Search for the cell housing the specified text and yield its (X, Y) center coordinate. 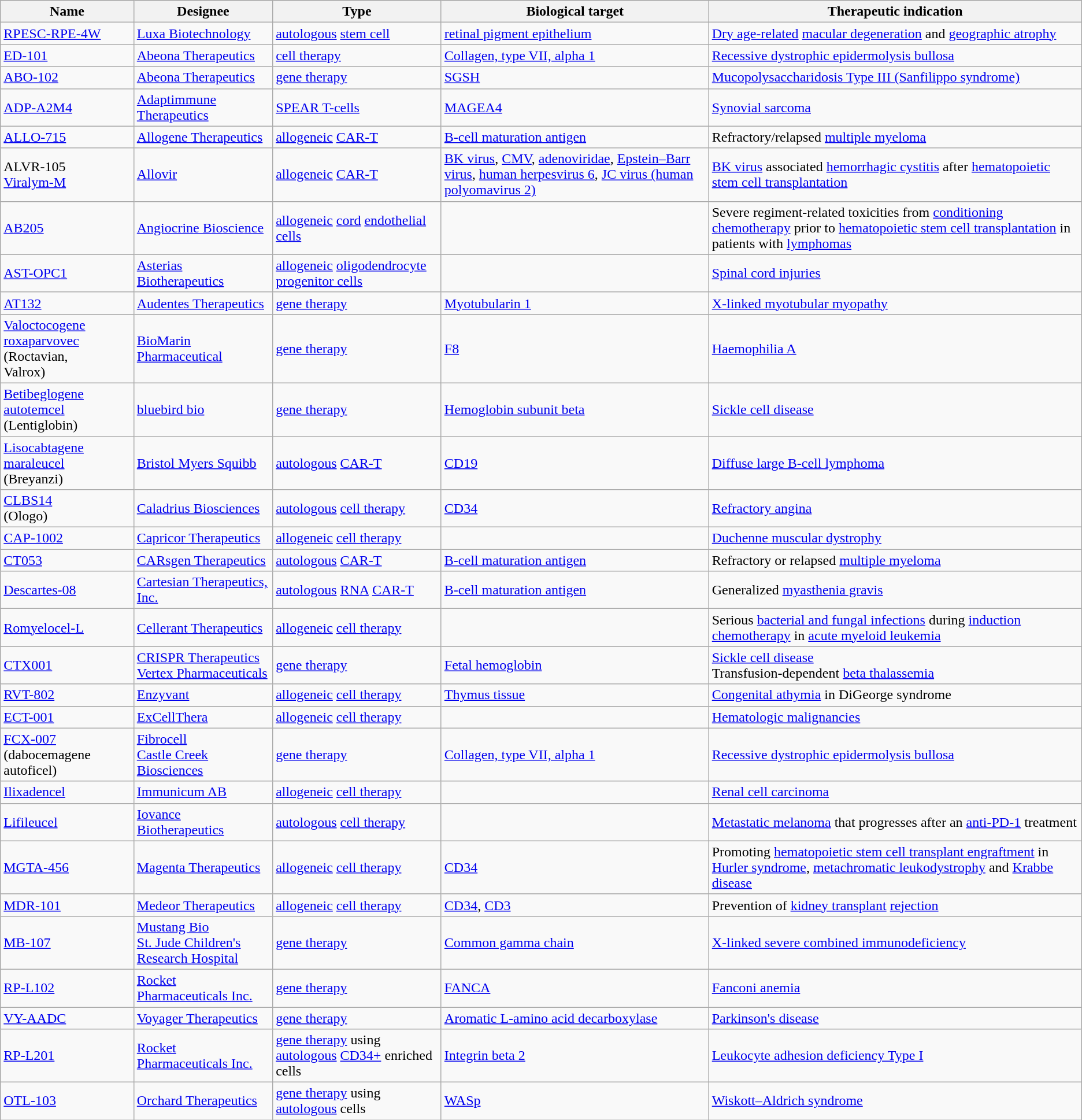
Prevention of kidney transplant rejection (895, 905)
MAGEA4 (575, 108)
Lisocabtagene maraleucel(Breyanzi) (67, 463)
Iovance Biotherapeutics (203, 822)
Caladrius Biosciences (203, 509)
ExCellThera (203, 717)
Betibeglogene autotemcel(Lentiglobin) (67, 409)
bluebird bio (203, 409)
Allogene Therapeutics (203, 137)
Hemoglobin subunit beta (575, 409)
CRISPR TherapeuticsVertex Pharmaceuticals (203, 665)
Designee (203, 12)
Sickle cell disease (895, 409)
Refractory/relapsed multiple myeloma (895, 137)
Renal cell carcinoma (895, 792)
SGSH (575, 77)
Wiskott–Aldrich syndrome (895, 1101)
allogeneic oligodendrocyte progenitor cells (357, 273)
Congenital athymia in DiGeorge syndrome (895, 695)
Refractory angina (895, 509)
X-linked severe combined immunodeficiency (895, 942)
Diffuse large B-cell lymphoma (895, 463)
CARsgen Therapeutics (203, 560)
ALVR-105Viralym-M (67, 175)
VY-AADC (67, 1018)
Immunicum AB (203, 792)
Enzyvant (203, 695)
allogeneic cord endothelial cells (357, 228)
Myotubularin 1 (575, 303)
FANCA (575, 988)
Asterias Biotherapeutics (203, 273)
CAP-1002 (67, 538)
Haemophilia A (895, 348)
Therapeutic indication (895, 12)
FCX-007 (dabocemagene autoficel) (67, 755)
Adaptimmune Therapeutics (203, 108)
Hematologic malignancies (895, 717)
Bristol Myers Squibb (203, 463)
Sickle cell diseaseTransfusion-dependent beta thalassemia (895, 665)
Voyager Therapeutics (203, 1018)
Synovial sarcoma (895, 108)
Audentes Therapeutics (203, 303)
BK virus associated hemorrhagic cystitis after hematopoietic stem cell transplantation (895, 175)
Promoting hematopoietic stem cell transplant engraftment in Hurler syndrome, metachromatic leukodystrophy and Krabbe disease (895, 867)
X-linked myotubular myopathy (895, 303)
CD19 (575, 463)
CLBS14(Ologo) (67, 509)
RP-L102 (67, 988)
Allovir (203, 175)
Ilixadencel (67, 792)
WASp (575, 1101)
autologous stem cell (357, 34)
cell therapy (357, 56)
SPEAR T-cells (357, 108)
Cartesian Therapeutics, Inc. (203, 590)
Mucopolysaccharidosis Type III (Sanfilippo syndrome) (895, 77)
Common gamma chain (575, 942)
ABO-102 (67, 77)
Orchard Therapeutics (203, 1101)
Name (67, 12)
Duchenne muscular dystrophy (895, 538)
Angiocrine Bioscience (203, 228)
Fetal hemoglobin (575, 665)
Cellerant Therapeutics (203, 628)
Mustang BioSt. Jude Children's Research Hospital (203, 942)
MGTA-456 (67, 867)
Fanconi anemia (895, 988)
F8 (575, 348)
CTX001 (67, 665)
Medeor Therapeutics (203, 905)
Refractory or relapsed multiple myeloma (895, 560)
ECT-001 (67, 717)
BioMarin Pharmaceutical (203, 348)
Aromatic L-amino acid decarboxylase (575, 1018)
Severe regiment-related toxicities from conditioning chemotherapy prior to hematopoietic stem cell transplantation in patients with lymphomas (895, 228)
FibrocellCastle Creek Biosciences (203, 755)
Lifileucel (67, 822)
MDR-101 (67, 905)
autologous RNA CAR-T (357, 590)
ALLO-715 (67, 137)
OTL-103 (67, 1101)
Capricor Therapeutics (203, 538)
Integrin beta 2 (575, 1056)
Thymus tissue (575, 695)
AST-OPC1 (67, 273)
Magenta Therapeutics (203, 867)
Serious bacterial and fungal infections during induction chemotherapy in acute myeloid leukemia (895, 628)
Metastatic melanoma that progresses after an anti-PD-1 treatment (895, 822)
Parkinson's disease (895, 1018)
Generalized myasthenia gravis (895, 590)
retinal pigment epithelium (575, 34)
CD34, CD3 (575, 905)
ED-101 (67, 56)
Leukocyte adhesion deficiency Type I (895, 1056)
Dry age-related macular degeneration and geographic atrophy (895, 34)
RPESC-RPE-4W (67, 34)
MB-107 (67, 942)
BK virus, CMV, adenoviridae, Epstein–Barr virus, human herpesvirus 6, JC virus (human polyomavirus 2) (575, 175)
Romyelocel-L (67, 628)
RP-L201 (67, 1056)
Type (357, 12)
AT132 (67, 303)
Descartes-08 (67, 590)
Spinal cord injuries (895, 273)
AB205 (67, 228)
gene therapy using autologous CD34+ enriched cells (357, 1056)
Valoctocogene roxaparvovec(Roctavian,Valrox) (67, 348)
Biological target (575, 12)
CT053 (67, 560)
ADP-A2M4 (67, 108)
RVT-802 (67, 695)
Luxa Biotechnology (203, 34)
gene therapy using autologous cells (357, 1101)
